Find where the given text appears and provide that cell's center as [x, y] coordinate. 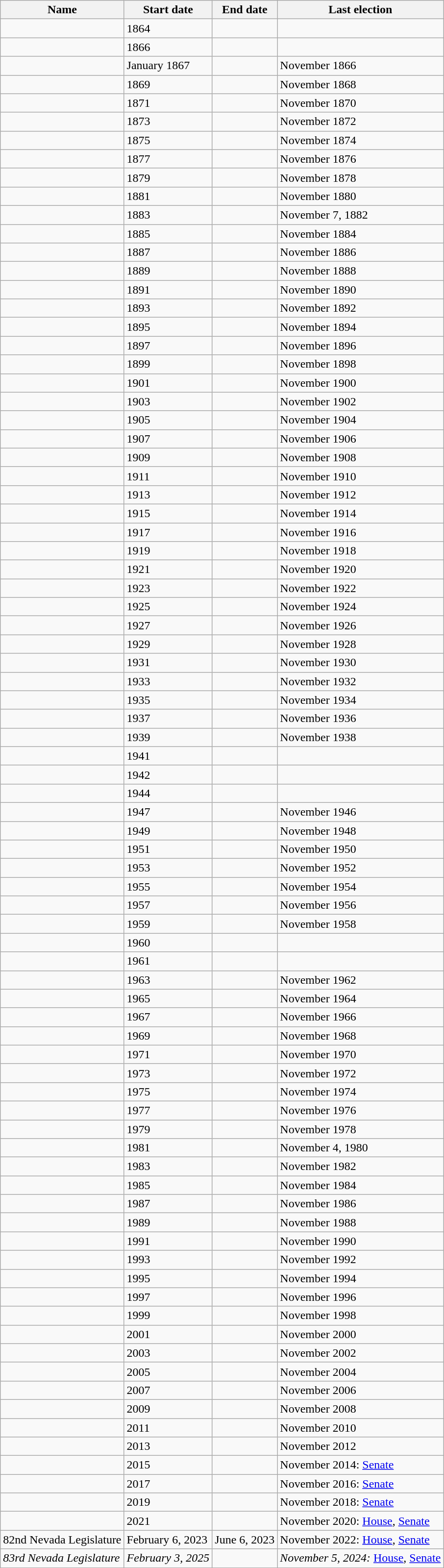
1901 [168, 383]
November 1974 [361, 1092]
November 1956 [361, 905]
November 2018: Senate [361, 1502]
1941 [168, 756]
1881 [168, 196]
1947 [168, 812]
1931 [168, 663]
1911 [168, 476]
1889 [168, 271]
1866 [168, 47]
November 1994 [361, 1278]
November 1996 [361, 1297]
1987 [168, 1204]
1977 [168, 1110]
November 1946 [361, 812]
1875 [168, 140]
1891 [168, 290]
1873 [168, 122]
1969 [168, 1036]
November 1964 [361, 998]
1983 [168, 1167]
November 1920 [361, 570]
November 1978 [361, 1129]
2017 [168, 1484]
November 1990 [361, 1241]
November 1888 [361, 271]
1907 [168, 439]
1905 [168, 420]
February 6, 2023 [168, 1540]
1963 [168, 980]
November 2004 [361, 1371]
November 2016: Senate [361, 1484]
November 1966 [361, 1017]
83rd Nevada Legislature [62, 1558]
1933 [168, 681]
November 2020: House, Senate [361, 1521]
November 2000 [361, 1334]
November 1950 [361, 849]
November 1924 [361, 607]
1995 [168, 1278]
1885 [168, 234]
1895 [168, 327]
November 4, 1980 [361, 1148]
November 1912 [361, 495]
November 1954 [361, 887]
1939 [168, 737]
November 1878 [361, 177]
1955 [168, 887]
November 1958 [361, 924]
1925 [168, 607]
November 1992 [361, 1260]
November 1938 [361, 737]
1993 [168, 1260]
1979 [168, 1129]
1951 [168, 849]
November 2022: House, Senate [361, 1540]
November 1874 [361, 140]
November 2002 [361, 1353]
November 1982 [361, 1167]
1949 [168, 831]
November 1908 [361, 457]
November 5, 2024: House, Senate [361, 1558]
1981 [168, 1148]
1929 [168, 644]
November 1872 [361, 122]
November 1932 [361, 681]
1897 [168, 346]
2007 [168, 1390]
1944 [168, 793]
November 1876 [361, 159]
November 1898 [361, 364]
1959 [168, 924]
November 1984 [361, 1185]
1923 [168, 588]
November 1986 [361, 1204]
1989 [168, 1222]
2003 [168, 1353]
2011 [168, 1428]
November 1930 [361, 663]
November 2012 [361, 1446]
November 1952 [361, 868]
1903 [168, 401]
1887 [168, 252]
November 1922 [361, 588]
November 2010 [361, 1428]
November 1926 [361, 625]
1927 [168, 625]
1913 [168, 495]
1961 [168, 961]
November 1896 [361, 346]
November 2006 [361, 1390]
1957 [168, 905]
November 1916 [361, 532]
November 1902 [361, 401]
November 1972 [361, 1073]
1899 [168, 364]
Start date [168, 10]
November 1870 [361, 103]
1877 [168, 159]
1971 [168, 1054]
November 1866 [361, 66]
Name [62, 10]
November 1918 [361, 551]
1999 [168, 1316]
November 1906 [361, 439]
1997 [168, 1297]
November 1936 [361, 719]
1985 [168, 1185]
1917 [168, 532]
2001 [168, 1334]
November 7, 1882 [361, 215]
November 1948 [361, 831]
1879 [168, 177]
2019 [168, 1502]
November 2008 [361, 1409]
1942 [168, 774]
1953 [168, 868]
End date [245, 10]
June 6, 2023 [245, 1540]
1869 [168, 84]
November 1868 [361, 84]
November 1998 [361, 1316]
November 1884 [361, 234]
1919 [168, 551]
1864 [168, 28]
1973 [168, 1073]
November 1880 [361, 196]
1991 [168, 1241]
November 1904 [361, 420]
November 1900 [361, 383]
November 1910 [361, 476]
2015 [168, 1465]
November 1988 [361, 1222]
1921 [168, 570]
1975 [168, 1092]
1915 [168, 513]
2009 [168, 1409]
November 1934 [361, 700]
1935 [168, 700]
1909 [168, 457]
82nd Nevada Legislature [62, 1540]
January 1867 [168, 66]
November 2014: Senate [361, 1465]
1967 [168, 1017]
2013 [168, 1446]
November 1914 [361, 513]
1937 [168, 719]
November 1894 [361, 327]
November 1962 [361, 980]
1965 [168, 998]
November 1890 [361, 290]
February 3, 2025 [168, 1558]
Last election [361, 10]
November 1970 [361, 1054]
November 1928 [361, 644]
November 1968 [361, 1036]
November 1886 [361, 252]
November 1892 [361, 308]
1871 [168, 103]
1893 [168, 308]
1960 [168, 943]
1883 [168, 215]
November 1976 [361, 1110]
2021 [168, 1521]
2005 [168, 1371]
